Identify which cell holds the provided text, then report its (X, Y) central coordinate. 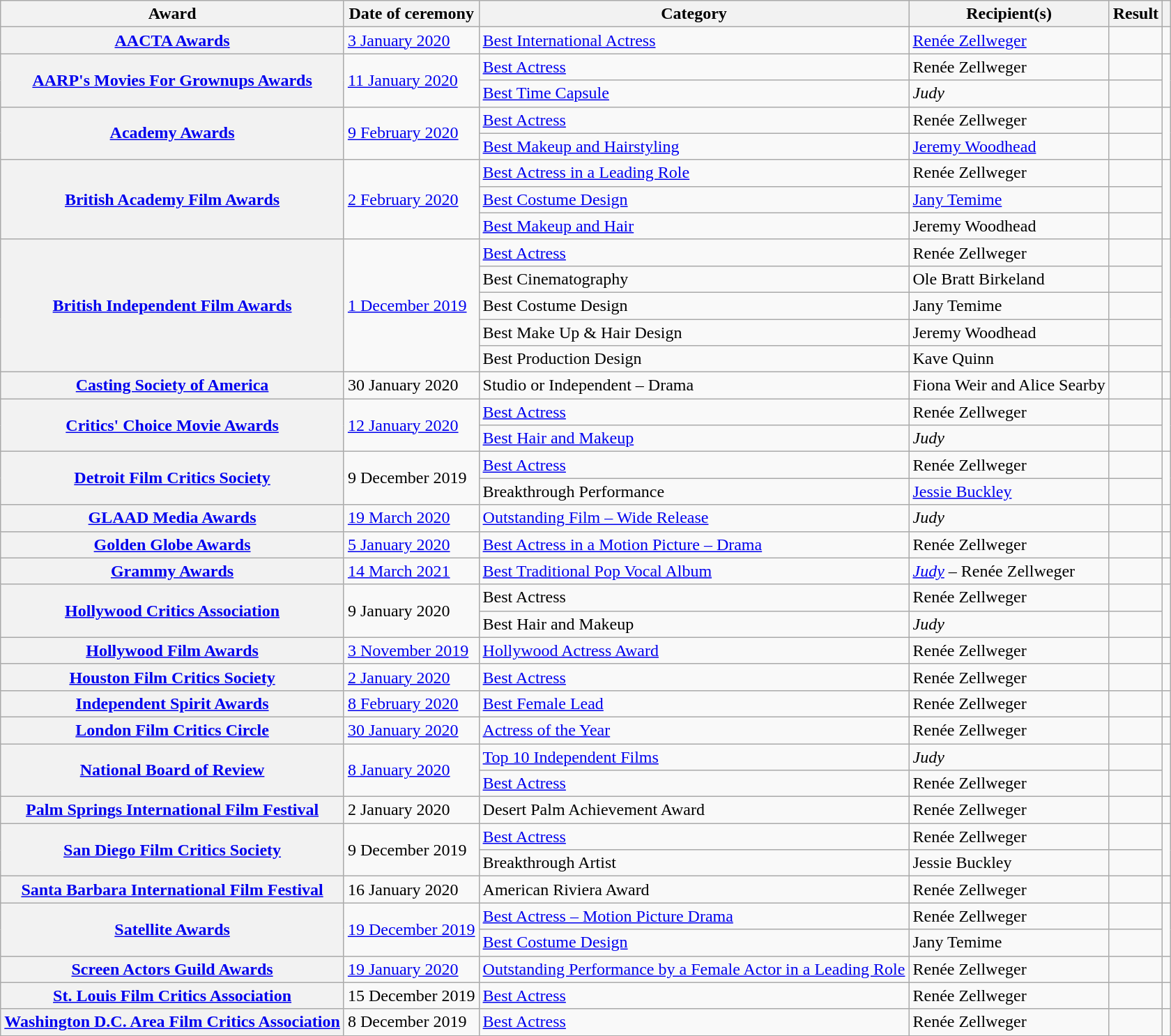
Best Make Up & Hair Design (694, 333)
St. Louis Film Critics Association (173, 996)
Studio or Independent – Drama (694, 386)
3 January 2020 (411, 40)
GLAAD Media Awards (173, 518)
1 December 2019 (411, 305)
5 January 2020 (411, 544)
Recipient(s) (1009, 14)
8 December 2019 (411, 1022)
2 February 2020 (411, 199)
American Riviera Award (694, 890)
12 January 2020 (411, 425)
Hollywood Actress Award (694, 650)
Grammy Awards (173, 571)
Academy Awards (173, 133)
Best Actress in a Leading Role (694, 173)
8 February 2020 (411, 703)
Result (1135, 14)
Judy – Renée Zellweger (1009, 571)
Best Female Lead (694, 703)
Breakthrough Artist (694, 863)
Best Production Design (694, 359)
Outstanding Performance by a Female Actor in a Leading Role (694, 969)
11 January 2020 (411, 80)
Outstanding Film – Wide Release (694, 518)
15 December 2019 (411, 996)
9 February 2020 (411, 133)
19 December 2019 (411, 929)
Best Time Capsule (694, 93)
Breakthrough Performance (694, 492)
British Academy Film Awards (173, 199)
Category (694, 14)
14 March 2021 (411, 571)
Hollywood Film Awards (173, 650)
Best Actress – Motion Picture Drama (694, 916)
Best International Actress (694, 40)
San Diego Film Critics Society (173, 850)
Casting Society of America (173, 386)
Satellite Awards (173, 929)
Kave Quinn (1009, 359)
19 March 2020 (411, 518)
London Film Critics Circle (173, 730)
National Board of Review (173, 770)
Desert Palm Achievement Award (694, 810)
Palm Springs International Film Festival (173, 810)
AARP's Movies For Grownups Awards (173, 80)
Ole Bratt Birkeland (1009, 279)
AACTA Awards (173, 40)
Detroit Film Critics Society (173, 478)
Golden Globe Awards (173, 544)
Washington D.C. Area Film Critics Association (173, 1022)
Santa Barbara International Film Festival (173, 890)
Date of ceremony (411, 14)
Actress of the Year (694, 730)
Critics' Choice Movie Awards (173, 425)
Best Actress in a Motion Picture – Drama (694, 544)
9 January 2020 (411, 611)
8 January 2020 (411, 770)
Best Makeup and Hairstyling (694, 146)
Top 10 Independent Films (694, 756)
Award (173, 14)
Independent Spirit Awards (173, 703)
Hollywood Critics Association (173, 611)
Best Makeup and Hair (694, 226)
Best Cinematography (694, 279)
19 January 2020 (411, 969)
Houston Film Critics Society (173, 677)
Screen Actors Guild Awards (173, 969)
British Independent Film Awards (173, 305)
16 January 2020 (411, 890)
3 November 2019 (411, 650)
Fiona Weir and Alice Searby (1009, 386)
Best Traditional Pop Vocal Album (694, 571)
